Scan for the cell matching the given text and deliver its [x, y] coordinate at center. 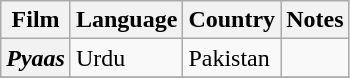
Country [232, 20]
Urdu [126, 58]
Language [126, 20]
Pakistan [232, 58]
Pyaas [36, 58]
Film [36, 20]
Notes [315, 20]
